Find where the given text appears and provide that cell's center as [x, y] coordinate. 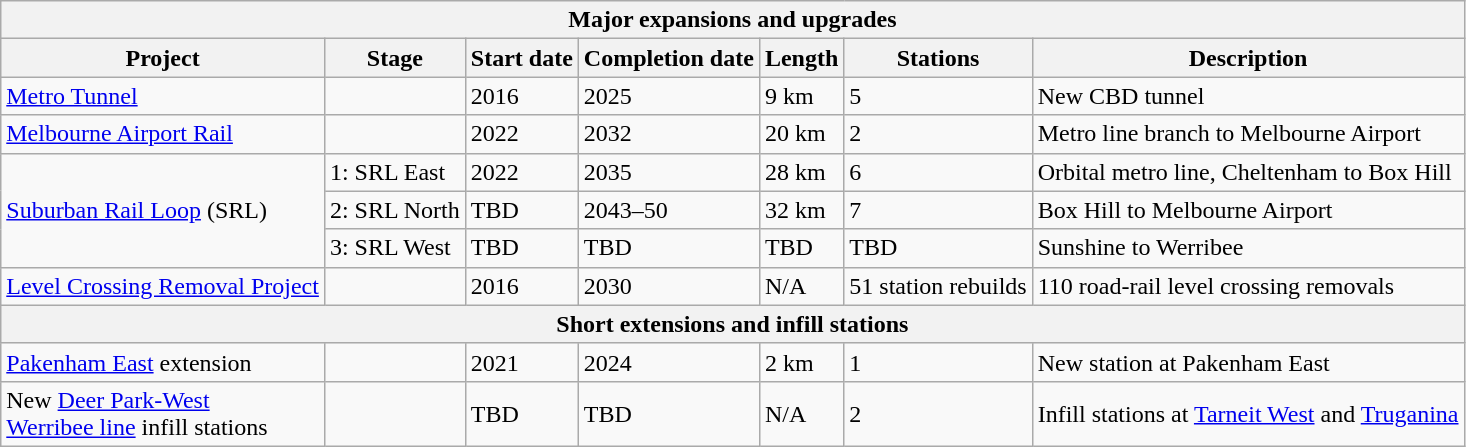
Stage [394, 58]
2025 [668, 96]
Orbital metro line, Cheltenham to Box Hill [1248, 172]
Short extensions and infill stations [732, 324]
1 [938, 362]
32 km [801, 210]
3: SRL West [394, 248]
2021 [522, 362]
51 station rebuilds [938, 286]
6 [938, 172]
New station at Pakenham East [1248, 362]
New CBD tunnel [1248, 96]
Level Crossing Removal Project [163, 286]
Infill stations at Tarneit West and Truganina [1248, 414]
110 road-rail level crossing removals [1248, 286]
2032 [668, 134]
7 [938, 210]
Melbourne Airport Rail [163, 134]
9 km [801, 96]
2 km [801, 362]
Suburban Rail Loop (SRL) [163, 210]
2043–50 [668, 210]
Metro Tunnel [163, 96]
Project [163, 58]
Completion date [668, 58]
Stations [938, 58]
Length [801, 58]
Description [1248, 58]
2030 [668, 286]
New Deer Park-WestWerribee line infill stations [163, 414]
Sunshine to Werribee [1248, 248]
2: SRL North [394, 210]
2035 [668, 172]
Major expansions and upgrades [732, 20]
1: SRL East [394, 172]
Metro line branch to Melbourne Airport [1248, 134]
Pakenham East extension [163, 362]
20 km [801, 134]
2024 [668, 362]
28 km [801, 172]
5 [938, 96]
Box Hill to Melbourne Airport [1248, 210]
Start date [522, 58]
